Pinpoint the cell where the given text exists, returning its (x, y) midpoint coordinate. 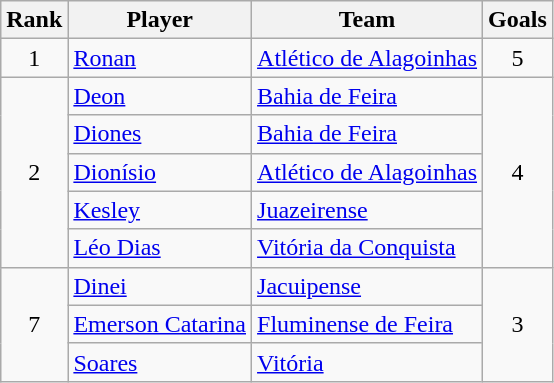
Kesley (160, 210)
Vitória (368, 362)
Rank (34, 20)
Fluminense de Feira (368, 324)
Juazeirense (368, 210)
Diones (160, 134)
Team (368, 20)
Vitória da Conquista (368, 248)
Dinei (160, 286)
Emerson Catarina (160, 324)
2 (34, 172)
4 (518, 172)
1 (34, 58)
Jacuipense (368, 286)
Deon (160, 96)
Ronan (160, 58)
Goals (518, 20)
5 (518, 58)
Dionísio (160, 172)
Player (160, 20)
7 (34, 324)
Soares (160, 362)
Léo Dias (160, 248)
3 (518, 324)
